Return the [x, y] coordinate for the center point of the cell that contains the specified text.  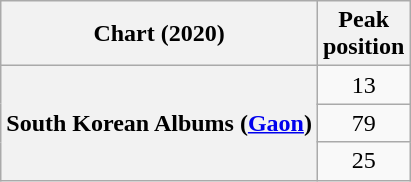
13 [363, 85]
Chart (2020) [160, 34]
25 [363, 161]
79 [363, 123]
Peakposition [363, 34]
South Korean Albums (Gaon) [160, 123]
